Return (X, Y) of the center of cell containing provided text 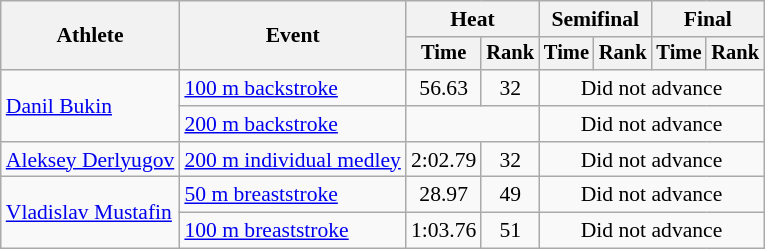
Heat (472, 19)
Final (707, 19)
Aleksey Derlyugov (90, 160)
100 m breaststroke (292, 231)
49 (510, 195)
1:03.76 (444, 231)
2:02.79 (444, 160)
Danil Bukin (90, 106)
Semifinal (595, 19)
56.63 (444, 88)
Vladislav Mustafin (90, 212)
Athlete (90, 36)
200 m backstroke (292, 124)
51 (510, 231)
28.97 (444, 195)
50 m breaststroke (292, 195)
Event (292, 36)
200 m individual medley (292, 160)
100 m backstroke (292, 88)
